For the text-containing cell, return its midpoint in (X, Y) coordinate format. 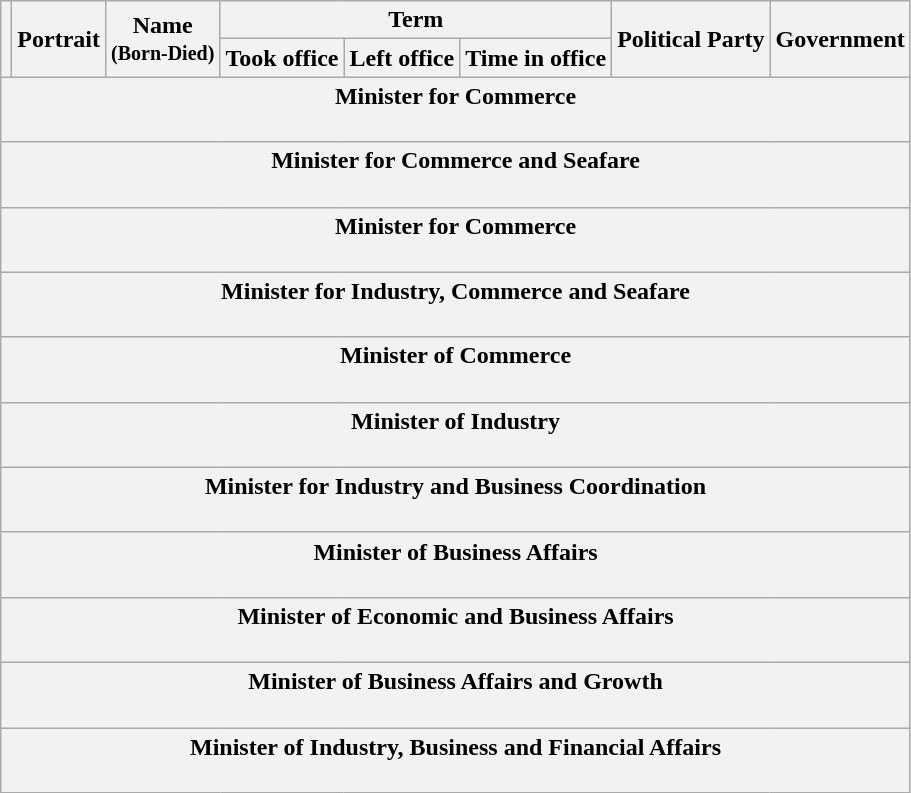
Portrait (59, 39)
Minister of Economic and Business Affairs (456, 630)
Time in office (536, 58)
Political Party (691, 39)
Minister for Industry and Business Coordination (456, 500)
Took office (282, 58)
Minister of Commerce (456, 370)
Minister of Industry, Business and Financial Affairs (456, 760)
Government (840, 39)
Minister of Business Affairs (456, 564)
Minister of Business Affairs and Growth (456, 694)
Name(Born-Died) (162, 39)
Left office (402, 58)
Minister of Industry (456, 434)
Minister for Commerce and Seafare (456, 174)
Term (416, 20)
Minister for Industry, Commerce and Seafare (456, 304)
